Extract the [x, y] coordinate from the center of the cell holding the provided text.  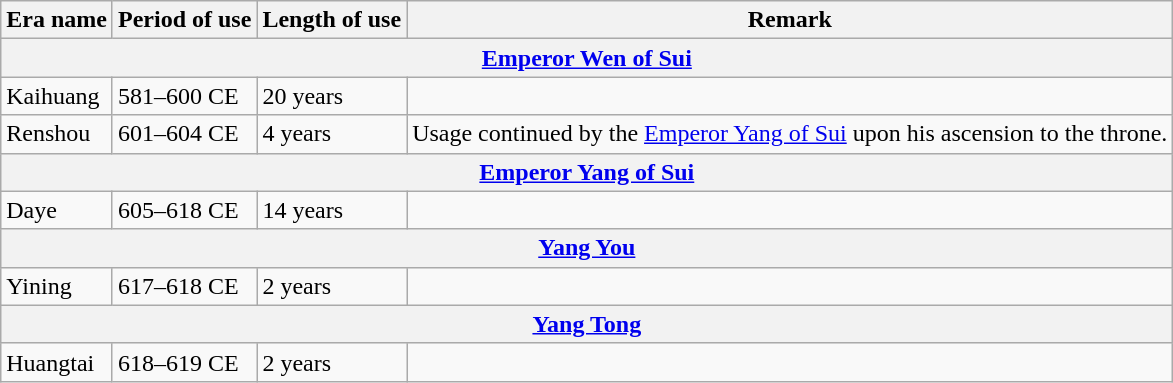
14 years [332, 210]
Usage continued by the Emperor Yang of Sui upon his ascension to the throne. [790, 134]
Emperor Wen of Sui [587, 58]
605–618 CE [184, 210]
4 years [332, 134]
Renshou [57, 134]
Yang You [587, 248]
581–600 CE [184, 96]
Emperor Yang of Sui [587, 172]
617–618 CE [184, 286]
Era name [57, 20]
Kaihuang [57, 96]
Period of use [184, 20]
Daye [57, 210]
Remark [790, 20]
Yang Tong [587, 324]
20 years [332, 96]
601–604 CE [184, 134]
Length of use [332, 20]
Yining [57, 286]
618–619 CE [184, 362]
Huangtai [57, 362]
